Provide the [X, Y] coordinate of the cell's center where the given text is located.  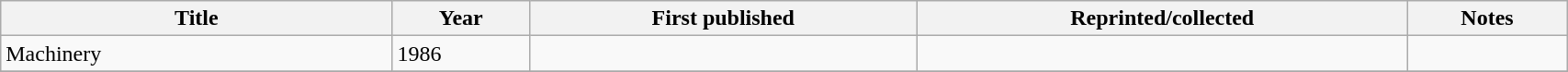
Machinery [197, 54]
Notes [1486, 18]
1986 [461, 54]
Year [461, 18]
First published [724, 18]
Reprinted/collected [1162, 18]
Title [197, 18]
